Detect which cell encompasses the target text, then output its (X, Y) center coordinate. 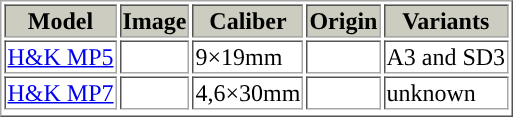
H&K MP7 (60, 92)
9×19mm (248, 56)
Origin (343, 20)
4,6×30mm (248, 92)
Model (60, 20)
unknown (446, 92)
Caliber (248, 20)
H&K MP5 (60, 56)
Variants (446, 20)
Image (155, 20)
A3 and SD3 (446, 56)
